Pinpoint the cell where the given text exists, returning its (x, y) midpoint coordinate. 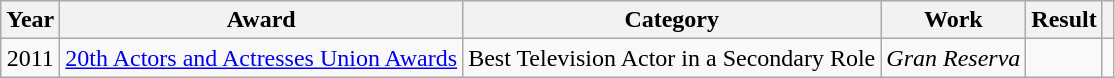
Award (262, 20)
Category (672, 20)
Gran Reserva (954, 58)
Year (30, 20)
Work (954, 20)
2011 (30, 58)
20th Actors and Actresses Union Awards (262, 58)
Best Television Actor in a Secondary Role (672, 58)
Result (1064, 20)
